Detect which cell encompasses the target text, then output its (X, Y) center coordinate. 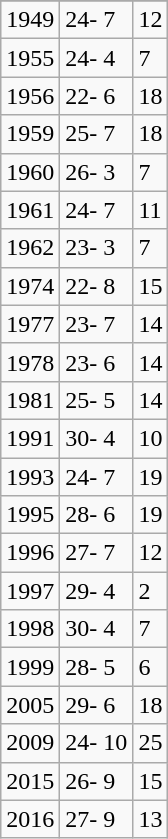
1977 (30, 324)
24- 10 (96, 743)
1959 (30, 134)
1978 (30, 362)
1995 (30, 515)
25- 5 (96, 400)
29- 6 (96, 705)
28- 6 (96, 515)
11 (150, 210)
27- 9 (96, 819)
28- 5 (96, 667)
10 (150, 438)
1949 (30, 20)
2 (150, 591)
23- 3 (96, 248)
2005 (30, 705)
23- 6 (96, 362)
1956 (30, 96)
1998 (30, 629)
26- 9 (96, 781)
2009 (30, 743)
1961 (30, 210)
2015 (30, 781)
22- 8 (96, 286)
1997 (30, 591)
23- 7 (96, 324)
24- 4 (96, 58)
26- 3 (96, 172)
1991 (30, 438)
1955 (30, 58)
1962 (30, 248)
27- 7 (96, 553)
29- 4 (96, 591)
1960 (30, 172)
22- 6 (96, 96)
1993 (30, 477)
25- 7 (96, 134)
25 (150, 743)
13 (150, 819)
1981 (30, 400)
2016 (30, 819)
6 (150, 667)
1974 (30, 286)
1999 (30, 667)
1996 (30, 553)
